Extract the (x, y) coordinate from the center of the cell holding the provided text.  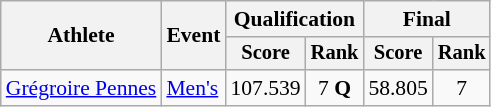
Grégroire Pennes (82, 88)
Final (426, 19)
Qualification (294, 19)
Athlete (82, 36)
7 Q (335, 88)
58.805 (398, 88)
7 (462, 88)
Men's (193, 88)
107.539 (265, 88)
Event (193, 36)
